Output the [x, y] coordinate of the center of the cell containing the given text.  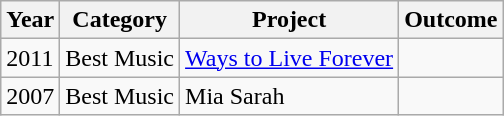
2011 [30, 58]
2007 [30, 96]
Category [120, 20]
Project [290, 20]
Year [30, 20]
Ways to Live Forever [290, 58]
Outcome [451, 20]
Mia Sarah [290, 96]
